Output the (x, y) coordinate of the center of the cell containing the given text.  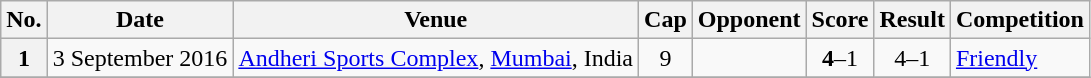
No. (24, 20)
Result (912, 20)
Opponent (749, 20)
Score (840, 20)
Friendly (1020, 58)
1 (24, 58)
Cap (666, 20)
Date (140, 20)
Andheri Sports Complex, Mumbai, India (436, 58)
9 (666, 58)
Competition (1020, 20)
Venue (436, 20)
3 September 2016 (140, 58)
